Return [X, Y] of the center of cell containing provided text 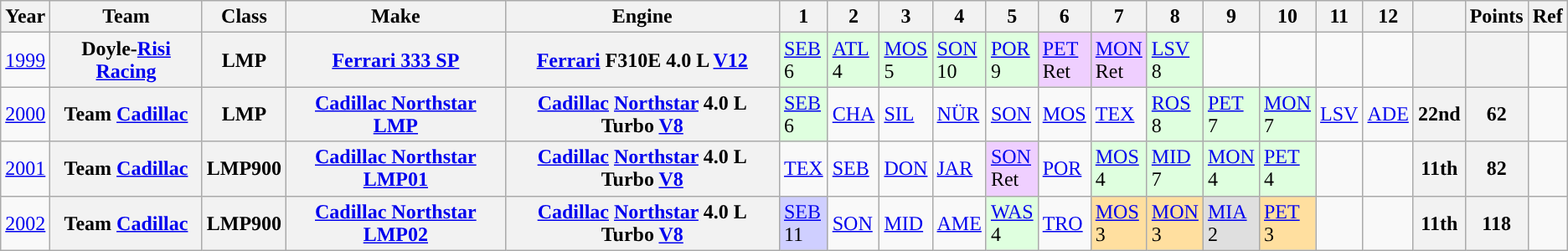
TRO [1064, 223]
22nd [1439, 114]
6 [1064, 17]
Engine [642, 17]
4 [959, 17]
Year [25, 17]
2000 [25, 114]
12 [1388, 17]
SON10 [959, 60]
MID7 [1174, 169]
2002 [25, 223]
Cadillac Northstar LMP01 [395, 169]
SEB11 [803, 223]
ROS8 [1174, 114]
Cadillac Northstar LMP [395, 114]
MID [906, 223]
3 [906, 17]
PET7 [1231, 114]
82 [1496, 169]
10 [1287, 17]
LSV8 [1174, 60]
SEB [854, 169]
1 [803, 17]
2001 [25, 169]
MON3 [1174, 223]
POR9 [1012, 60]
118 [1496, 223]
Class [244, 17]
Make [395, 17]
ADE [1388, 114]
1999 [25, 60]
MON7 [1287, 114]
DON [906, 169]
62 [1496, 114]
WAS4 [1012, 223]
LSV [1339, 114]
9 [1231, 17]
POR [1064, 169]
JAR [959, 169]
Ferrari 333 SP [395, 60]
NÜR [959, 114]
MOS5 [906, 60]
Points [1496, 17]
MOS [1064, 114]
7 [1119, 17]
MOS3 [1119, 223]
Cadillac Northstar LMP02 [395, 223]
AME [959, 223]
PET4 [1287, 169]
CHA [854, 114]
MONRet [1119, 60]
PET3 [1287, 223]
5 [1012, 17]
Ferrari F310E 4.0 L V12 [642, 60]
MOS4 [1119, 169]
PETRet [1064, 60]
SIL [906, 114]
MIA2 [1231, 223]
MON4 [1231, 169]
Doyle-Risi Racing [126, 60]
2 [854, 17]
11 [1339, 17]
ATL4 [854, 60]
Team [126, 17]
8 [1174, 17]
SONRet [1012, 169]
Ref [1548, 17]
